From the cell containing the given text, extract its center point as [X, Y] coordinate. 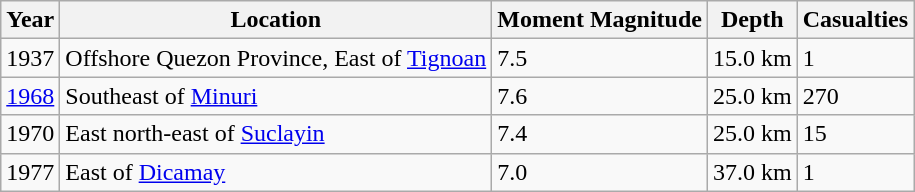
7.6 [600, 96]
Casualties [855, 20]
Offshore Quezon Province, East of Tignoan [276, 58]
East north-east of Suclayin [276, 134]
7.5 [600, 58]
Year [30, 20]
15.0 km [752, 58]
7.0 [600, 172]
Depth [752, 20]
1970 [30, 134]
1937 [30, 58]
Southeast of Minuri [276, 96]
East of Dicamay [276, 172]
15 [855, 134]
Location [276, 20]
270 [855, 96]
Moment Magnitude [600, 20]
1977 [30, 172]
7.4 [600, 134]
1968 [30, 96]
37.0 km [752, 172]
